Determine the (x, y) coordinate at the center of the cell enclosing the given text.  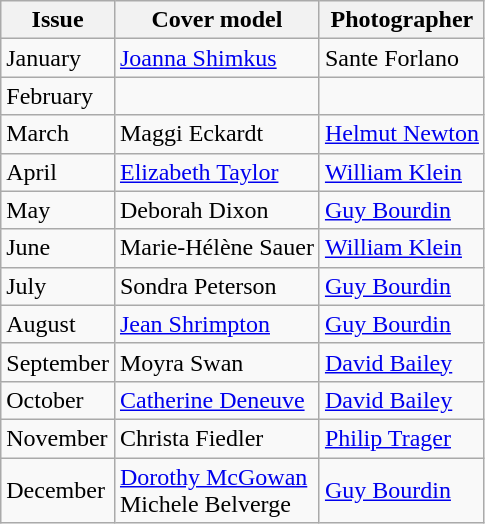
April (58, 172)
Dorothy McGowan Michele Belverge (216, 490)
November (58, 438)
December (58, 490)
Christa Fiedler (216, 438)
Elizabeth Taylor (216, 172)
Sante Forlano (402, 58)
February (58, 96)
Photographer (402, 20)
October (58, 400)
Philip Trager (402, 438)
March (58, 134)
June (58, 248)
May (58, 210)
Moyra Swan (216, 362)
Cover model (216, 20)
January (58, 58)
Sondra Peterson (216, 286)
Issue (58, 20)
Jean Shrimpton (216, 324)
Marie-Hélène Sauer (216, 248)
September (58, 362)
Deborah Dixon (216, 210)
August (58, 324)
Catherine Deneuve (216, 400)
Maggi Eckardt (216, 134)
July (58, 286)
Helmut Newton (402, 134)
Joanna Shimkus (216, 58)
